Scan for the cell matching the given text and deliver its (x, y) coordinate at center. 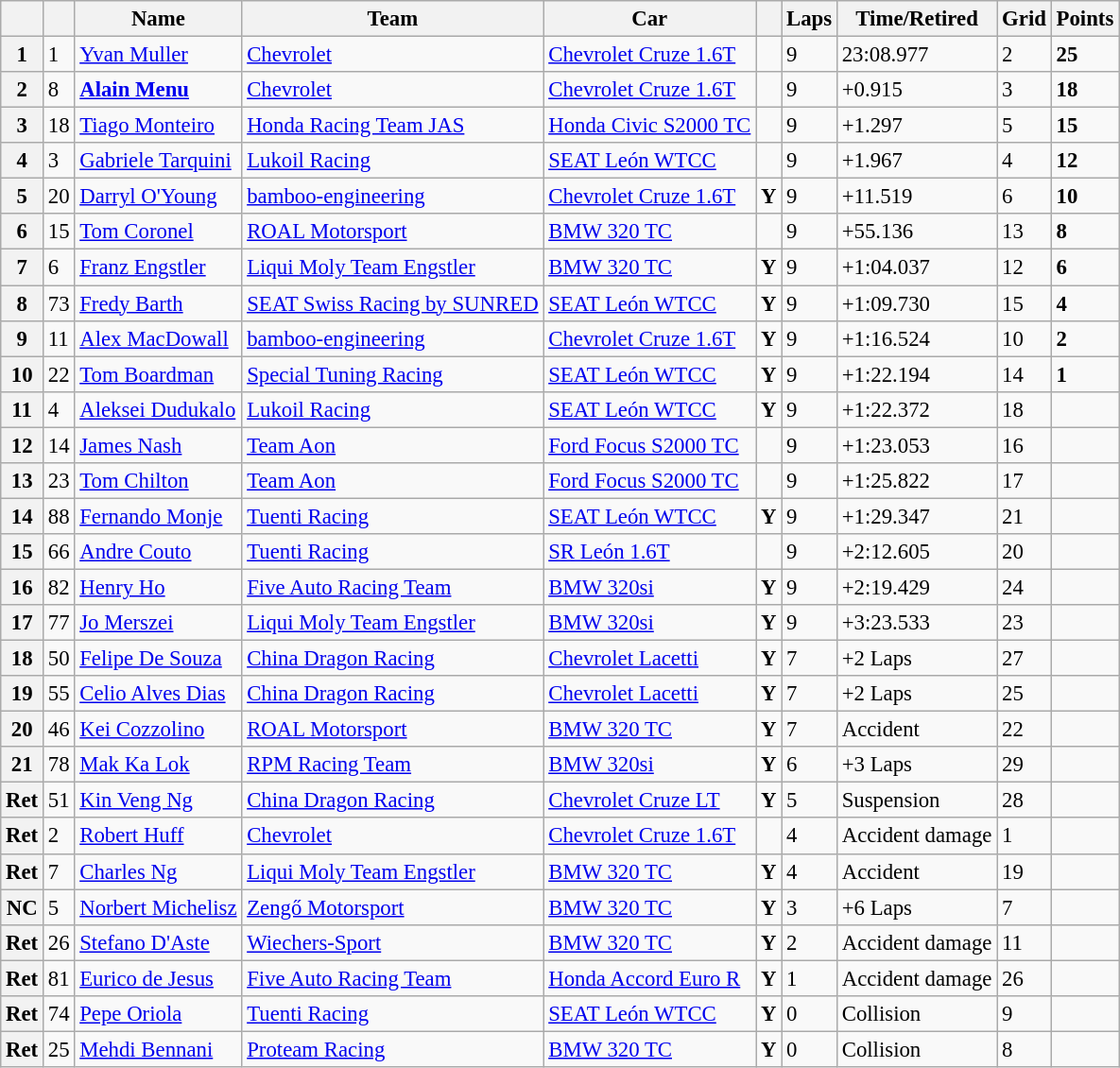
Darryl O'Young (159, 197)
Special Tuning Racing (393, 374)
+1:23.053 (917, 445)
+3:23.533 (917, 623)
Alain Menu (159, 90)
Kei Cozzolino (159, 730)
James Nash (159, 445)
Chevrolet Cruze LT (650, 801)
Name (159, 19)
51 (59, 801)
+1.297 (917, 126)
Franz Engstler (159, 267)
81 (59, 978)
66 (59, 552)
Tom Boardman (159, 374)
Celio Alves Dias (159, 694)
28 (1025, 801)
Henry Ho (159, 587)
+1:22.194 (917, 374)
Tom Coronel (159, 232)
Stefano D'Aste (159, 942)
RPM Racing Team (393, 765)
+11.519 (917, 197)
Norbert Michelisz (159, 907)
23:08.977 (917, 55)
24 (1025, 587)
Robert Huff (159, 836)
+1:16.524 (917, 338)
SEAT Swiss Racing by SUNRED (393, 303)
Charles Ng (159, 871)
+1:25.822 (917, 481)
74 (59, 1014)
+1:09.730 (917, 303)
Car (650, 19)
Jo Merszei (159, 623)
Laps (809, 19)
Tom Chilton (159, 481)
Gabriele Tarquini (159, 161)
Zengő Motorsport (393, 907)
Points (1085, 19)
27 (1025, 659)
Felipe De Souza (159, 659)
46 (59, 730)
78 (59, 765)
50 (59, 659)
Eurico de Jesus (159, 978)
Pepe Oriola (159, 1014)
Suspension (917, 801)
82 (59, 587)
+3 Laps (917, 765)
Team (393, 19)
+55.136 (917, 232)
Aleksei Dudukalo (159, 409)
+2:12.605 (917, 552)
+1:29.347 (917, 516)
Honda Civic S2000 TC (650, 126)
Kin Veng Ng (159, 801)
+1.967 (917, 161)
+1:22.372 (917, 409)
Mehdi Bennani (159, 1049)
NC (23, 907)
Andre Couto (159, 552)
Alex MacDowall (159, 338)
29 (1025, 765)
Tiago Monteiro (159, 126)
+0.915 (917, 90)
+6 Laps (917, 907)
Time/Retired (917, 19)
Grid (1025, 19)
+1:04.037 (917, 267)
Yvan Muller (159, 55)
Proteam Racing (393, 1049)
Honda Racing Team JAS (393, 126)
88 (59, 516)
73 (59, 303)
77 (59, 623)
Fredy Barth (159, 303)
Wiechers-Sport (393, 942)
Mak Ka Lok (159, 765)
55 (59, 694)
SR León 1.6T (650, 552)
+2:19.429 (917, 587)
Fernando Monje (159, 516)
Honda Accord Euro R (650, 978)
